For the text-containing cell, return its midpoint in [X, Y] coordinate format. 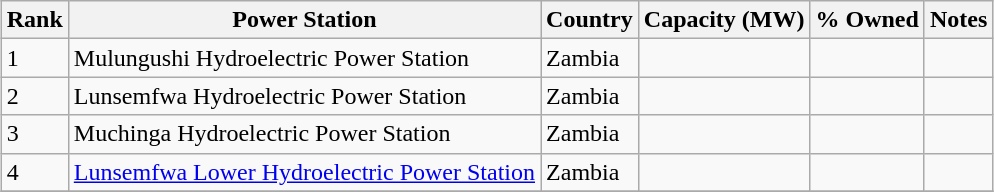
4 [34, 172]
Notes [958, 20]
1 [34, 58]
3 [34, 134]
% Owned [867, 20]
Country [590, 20]
2 [34, 96]
Rank [34, 20]
Power Station [304, 20]
Lunsemfwa Lower Hydroelectric Power Station [304, 172]
Muchinga Hydroelectric Power Station [304, 134]
Lunsemfwa Hydroelectric Power Station [304, 96]
Mulungushi Hydroelectric Power Station [304, 58]
Capacity (MW) [724, 20]
